Extract the (X, Y) coordinate from the center of the cell holding the provided text.  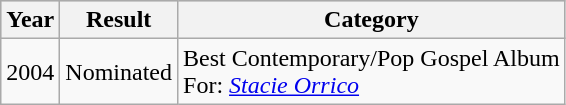
Nominated (119, 72)
Best Contemporary/Pop Gospel Album For: Stacie Orrico (372, 72)
Result (119, 20)
Category (372, 20)
Year (30, 20)
2004 (30, 72)
